Extract the [X, Y] coordinate from the center of the cell holding the provided text.  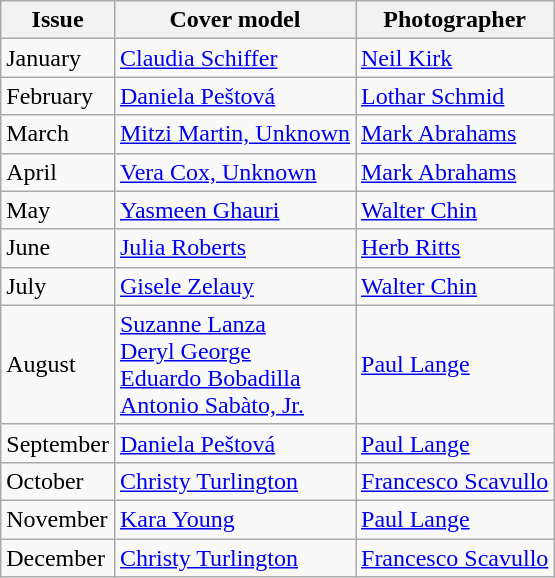
August [58, 364]
December [58, 557]
March [58, 134]
Gisele Zelauy [234, 286]
Neil Kirk [455, 58]
Claudia Schiffer [234, 58]
Julia Roberts [234, 248]
Lothar Schmid [455, 96]
February [58, 96]
Herb Ritts [455, 248]
January [58, 58]
Photographer [455, 20]
October [58, 481]
July [58, 286]
Kara Young [234, 519]
Yasmeen Ghauri [234, 210]
April [58, 172]
June [58, 248]
Vera Cox, Unknown [234, 172]
September [58, 443]
Issue [58, 20]
November [58, 519]
Mitzi Martin, Unknown [234, 134]
May [58, 210]
Suzanne LanzaDeryl GeorgeEduardo BobadillaAntonio Sabàto, Jr. [234, 364]
Cover model [234, 20]
